Return [x, y] of the center of cell containing provided text 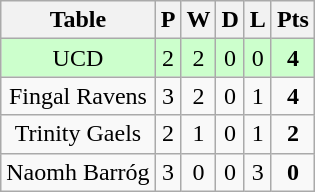
Pts [292, 20]
UCD [78, 58]
P [168, 20]
W [198, 20]
Fingal Ravens [78, 96]
Trinity Gaels [78, 134]
Table [78, 20]
L [258, 20]
D [230, 20]
Naomh Barróg [78, 172]
